Identify which cell holds the provided text, then report its [X, Y] central coordinate. 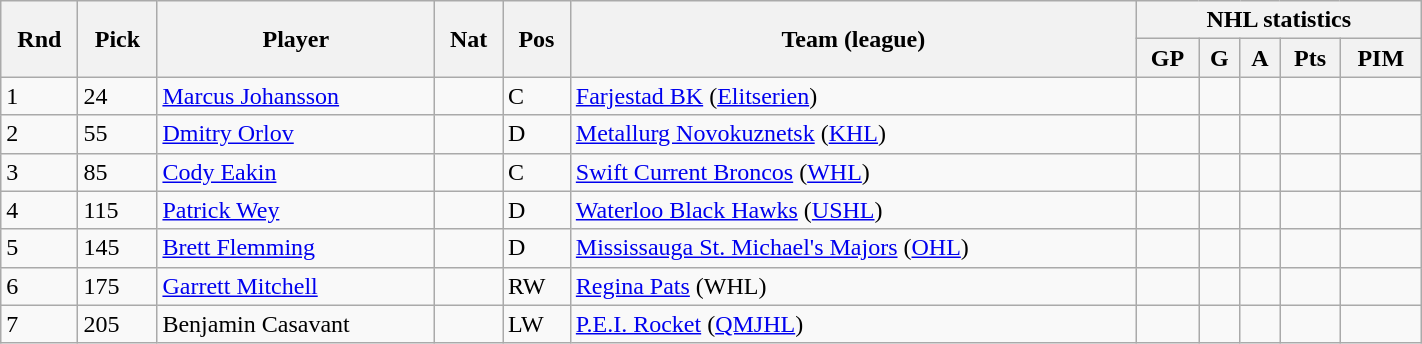
115 [118, 210]
PIM [1380, 58]
Benjamin Casavant [296, 324]
Marcus Johansson [296, 96]
24 [118, 96]
7 [40, 324]
LW [537, 324]
1 [40, 96]
Farjestad BK (Elitserien) [853, 96]
A [1260, 58]
Pos [537, 39]
NHL statistics [1278, 20]
RW [537, 286]
6 [40, 286]
G [1219, 58]
Metallurg Novokuznetsk (KHL) [853, 134]
Swift Current Broncos (WHL) [853, 172]
85 [118, 172]
GP [1167, 58]
4 [40, 210]
Nat [469, 39]
Team (league) [853, 39]
55 [118, 134]
Mississauga St. Michael's Majors (OHL) [853, 248]
Regina Pats (WHL) [853, 286]
Pts [1310, 58]
175 [118, 286]
Player [296, 39]
3 [40, 172]
Garrett Mitchell [296, 286]
Rnd [40, 39]
2 [40, 134]
Waterloo Black Hawks (USHL) [853, 210]
Brett Flemming [296, 248]
Pick [118, 39]
Patrick Wey [296, 210]
Dmitry Orlov [296, 134]
Cody Eakin [296, 172]
5 [40, 248]
P.E.I. Rocket (QMJHL) [853, 324]
205 [118, 324]
145 [118, 248]
